Output the (X, Y) coordinate of the center of the cell containing the given text.  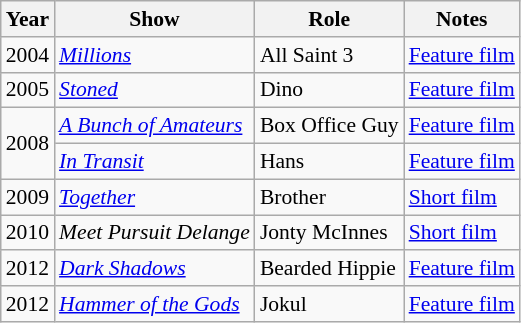
2010 (28, 233)
Box Office Guy (330, 126)
Show (154, 19)
Dino (330, 90)
2008 (28, 144)
Jonty McInnes (330, 233)
Brother (330, 197)
Role (330, 19)
Hans (330, 162)
2009 (28, 197)
Meet Pursuit Delange (154, 233)
Together (154, 197)
Millions (154, 55)
Jokul (330, 304)
2005 (28, 90)
A Bunch of Amateurs (154, 126)
In Transit (154, 162)
Notes (462, 19)
Hammer of the Gods (154, 304)
All Saint 3 (330, 55)
Stoned (154, 90)
Year (28, 19)
2004 (28, 55)
Bearded Hippie (330, 269)
Dark Shadows (154, 269)
